Provide the [x, y] coordinate of the cell's center where the given text is located.  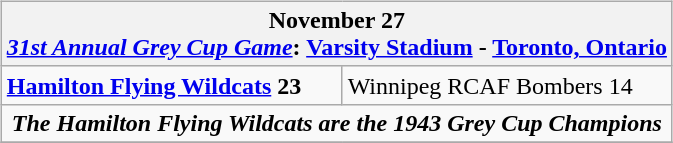
Winnipeg RCAF Bombers 14 [507, 85]
The Hamilton Flying Wildcats are the 1943 Grey Cup Champions [336, 123]
November 2731st Annual Grey Cup Game: Varsity Stadium - Toronto, Ontario [336, 34]
Hamilton Flying Wildcats 23 [172, 85]
